Return the [X, Y] coordinate for the center point of the cell that contains the specified text.  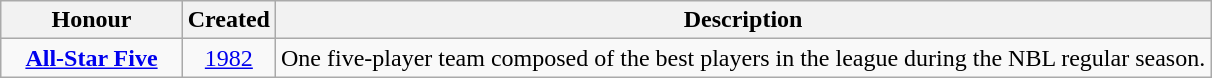
Description [742, 20]
1982 [228, 58]
Created [228, 20]
All-Star Five [92, 58]
Honour [92, 20]
One five-player team composed of the best players in the league during the NBL regular season. [742, 58]
